Scan for the cell matching the given text and deliver its (x, y) coordinate at center. 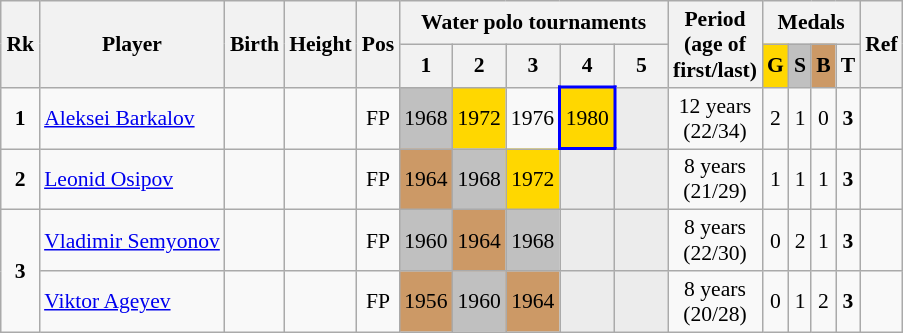
5 (642, 66)
4 (588, 66)
T (848, 66)
1956 (426, 302)
Viktor Ageyev (132, 302)
Leonid Osipov (132, 180)
Medals (811, 22)
Aleksei Barkalov (132, 118)
Vladimir Semyonov (132, 240)
Rk (20, 44)
8 years(20/28) (715, 302)
B (824, 66)
8 years(22/30) (715, 240)
12 years(22/34) (715, 118)
1980 (588, 118)
Birth (254, 44)
Height (320, 44)
Period(age offirst/last) (715, 44)
Pos (378, 44)
Ref (881, 44)
Water polo tournaments (534, 22)
1976 (533, 118)
8 years(21/29) (715, 180)
Player (132, 44)
S (800, 66)
G (776, 66)
